Determine the (X, Y) coordinate at the center of the cell enclosing the given text.  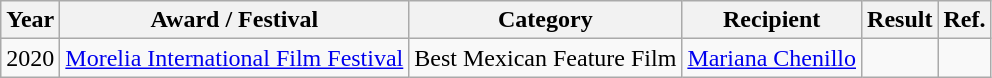
Ref. (964, 20)
Category (546, 20)
Mariana Chenillo (772, 58)
Best Mexican Feature Film (546, 58)
Result (900, 20)
Year (30, 20)
Award / Festival (234, 20)
Morelia International Film Festival (234, 58)
Recipient (772, 20)
2020 (30, 58)
